Find where the given text appears and provide that cell's center as (X, Y) coordinate. 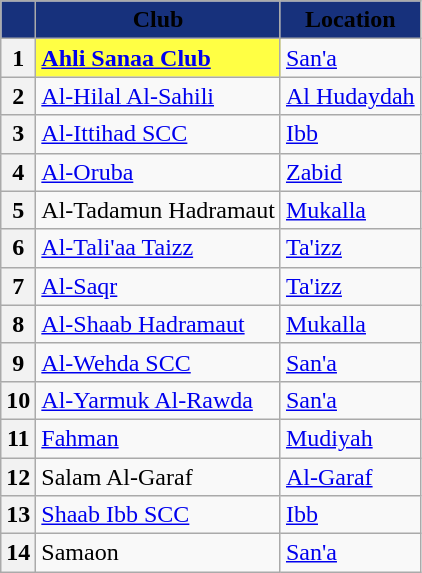
11 (18, 438)
Al-Yarmuk Al-Rawda (158, 400)
4 (18, 172)
14 (18, 553)
Al-Hilal Al-Sahili (158, 96)
10 (18, 400)
1 (18, 58)
Fahman (158, 438)
12 (18, 477)
8 (18, 324)
5 (18, 210)
Al Hudaydah (350, 96)
13 (18, 515)
Al-Shaab Hadramaut (158, 324)
Al-Ittihad SCC (158, 134)
Location (350, 20)
Zabid (350, 172)
Al-Saqr (158, 286)
2 (18, 96)
Salam Al-Garaf (158, 477)
Shaab Ibb SCC (158, 515)
Samaon (158, 553)
Al-Wehda SCC (158, 362)
Ahli Sanaa Club (158, 58)
Al-Garaf (350, 477)
Al-Tadamun Hadramaut (158, 210)
9 (18, 362)
Mudiyah (350, 438)
6 (18, 248)
Club (158, 20)
7 (18, 286)
Al-Tali'aa Taizz (158, 248)
3 (18, 134)
Al-Oruba (158, 172)
